Pinpoint the cell where the given text exists, returning its [x, y] midpoint coordinate. 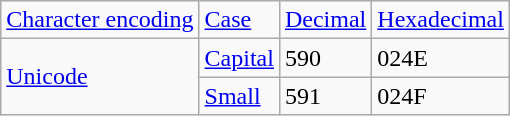
024E [441, 58]
Capital [239, 58]
024F [441, 96]
Character encoding [100, 20]
591 [325, 96]
Hexadecimal [441, 20]
590 [325, 58]
Case [239, 20]
Small [239, 96]
Unicode [100, 77]
Decimal [325, 20]
